Scan for the cell matching the given text and deliver its (X, Y) coordinate at center. 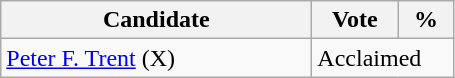
Acclaimed (383, 58)
Peter F. Trent (X) (156, 58)
Candidate (156, 20)
Vote (355, 20)
% (426, 20)
